Locate the cell with the specified text and output its [x, y] center coordinate. 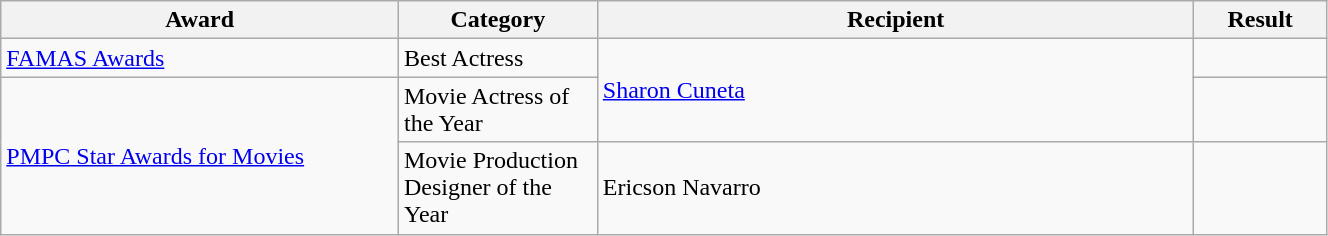
Movie Production Designer of the Year [498, 188]
Ericson Navarro [896, 188]
Category [498, 20]
Award [200, 20]
FAMAS Awards [200, 58]
Recipient [896, 20]
Sharon Cuneta [896, 90]
Result [1260, 20]
Movie Actress of the Year [498, 110]
Best Actress [498, 58]
PMPC Star Awards for Movies [200, 156]
